Return the [x, y] coordinate for the center point of the cell that contains the specified text.  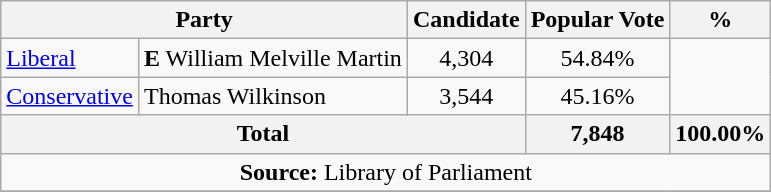
7,848 [598, 134]
Source: Library of Parliament [386, 172]
Party [204, 20]
E William Melville Martin [272, 58]
Liberal [70, 58]
Candidate [466, 20]
100.00% [720, 134]
% [720, 20]
Total [263, 134]
Popular Vote [598, 20]
54.84% [598, 58]
4,304 [466, 58]
3,544 [466, 96]
Conservative [70, 96]
45.16% [598, 96]
Thomas Wilkinson [272, 96]
